Identify which cell holds the provided text, then report its (x, y) central coordinate. 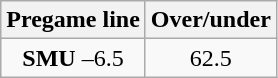
Over/under (210, 20)
Pregame line (74, 20)
62.5 (210, 58)
SMU –6.5 (74, 58)
